Locate the cell with the specified text and output its [X, Y] center coordinate. 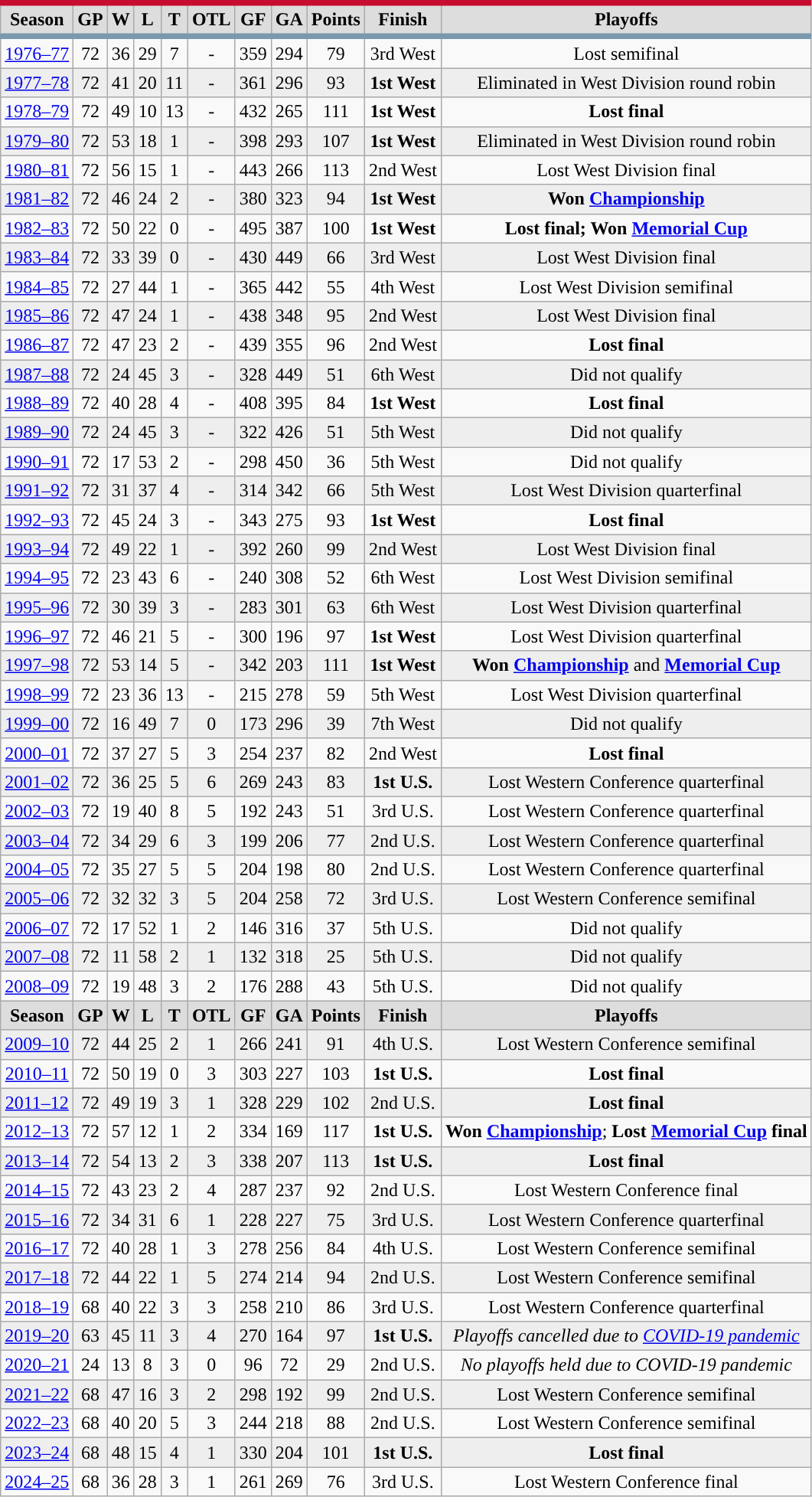
117 [335, 1132]
365 [253, 286]
41 [121, 83]
196 [289, 636]
214 [289, 1277]
Won Championship and Memorial Cup [626, 665]
2006–07 [37, 928]
77 [335, 840]
348 [289, 315]
274 [253, 1277]
240 [253, 578]
1978–79 [37, 112]
2012–13 [37, 1132]
343 [253, 520]
439 [253, 345]
2003–04 [37, 840]
215 [253, 695]
Lost final; Won Memorial Cup [626, 228]
4th West [403, 286]
1983–84 [37, 257]
1987–88 [37, 374]
206 [289, 840]
82 [335, 753]
398 [253, 141]
270 [253, 1336]
288 [289, 986]
256 [289, 1248]
2009–10 [37, 1044]
35 [121, 870]
1980–81 [37, 170]
334 [253, 1132]
79 [335, 52]
1985–86 [37, 315]
1993–94 [37, 549]
2020–21 [37, 1365]
1976–77 [37, 52]
Playoffs cancelled due to COVID-19 pandemic [626, 1336]
241 [289, 1044]
430 [253, 257]
1996–97 [37, 636]
308 [289, 578]
1990–91 [37, 462]
80 [335, 870]
100 [335, 228]
1991–92 [37, 491]
261 [253, 1482]
No playoffs held due to COVID-19 pandemic [626, 1365]
2013–14 [37, 1161]
2023–24 [37, 1453]
294 [289, 52]
443 [253, 170]
86 [335, 1307]
101 [335, 1453]
1997–98 [37, 665]
283 [253, 607]
102 [335, 1103]
426 [289, 433]
2011–12 [37, 1103]
2010–11 [37, 1074]
164 [289, 1336]
55 [335, 286]
355 [289, 345]
18 [147, 141]
173 [253, 724]
57 [121, 1132]
314 [253, 491]
91 [335, 1044]
95 [335, 315]
293 [289, 141]
301 [289, 607]
92 [335, 1190]
442 [289, 286]
Lost semifinal [626, 52]
229 [289, 1103]
59 [335, 695]
176 [253, 986]
395 [289, 404]
1977–78 [37, 83]
2007–08 [37, 957]
169 [289, 1132]
12 [147, 1132]
2001–02 [37, 782]
244 [253, 1423]
Won Championship [626, 199]
56 [121, 170]
14 [147, 665]
2015–16 [37, 1219]
2021–22 [37, 1394]
387 [289, 228]
210 [289, 1307]
58 [147, 957]
1998–99 [37, 695]
265 [289, 112]
228 [253, 1219]
Won Championship; Lost Memorial Cup final [626, 1132]
438 [253, 315]
2002–03 [37, 811]
1994–95 [37, 578]
1984–85 [37, 286]
330 [253, 1453]
107 [335, 141]
10 [147, 112]
2022–23 [37, 1423]
2018–19 [37, 1307]
207 [289, 1161]
318 [289, 957]
408 [253, 404]
1981–82 [37, 199]
2004–05 [37, 870]
1995–96 [37, 607]
361 [253, 83]
287 [253, 1190]
1999–00 [37, 724]
2024–25 [37, 1482]
7th West [403, 724]
33 [121, 257]
300 [253, 636]
203 [289, 665]
495 [253, 228]
1992–93 [37, 520]
218 [289, 1423]
380 [253, 199]
450 [289, 462]
2017–18 [37, 1277]
2019–20 [37, 1336]
75 [335, 1219]
2014–15 [37, 1190]
1986–87 [37, 345]
275 [289, 520]
103 [335, 1074]
1988–89 [37, 404]
316 [289, 928]
21 [147, 636]
83 [335, 782]
54 [121, 1161]
1989–90 [37, 433]
1982–83 [37, 228]
323 [289, 199]
260 [289, 549]
254 [253, 753]
338 [253, 1161]
322 [253, 433]
2000–01 [37, 753]
146 [253, 928]
2008–09 [37, 986]
432 [253, 112]
303 [253, 1074]
88 [335, 1423]
392 [253, 549]
76 [335, 1482]
132 [253, 957]
1979–80 [37, 141]
2016–17 [37, 1248]
359 [253, 52]
2005–06 [37, 899]
30 [121, 607]
199 [253, 840]
198 [289, 870]
